Search for the cell housing the specified text and yield its (x, y) center coordinate. 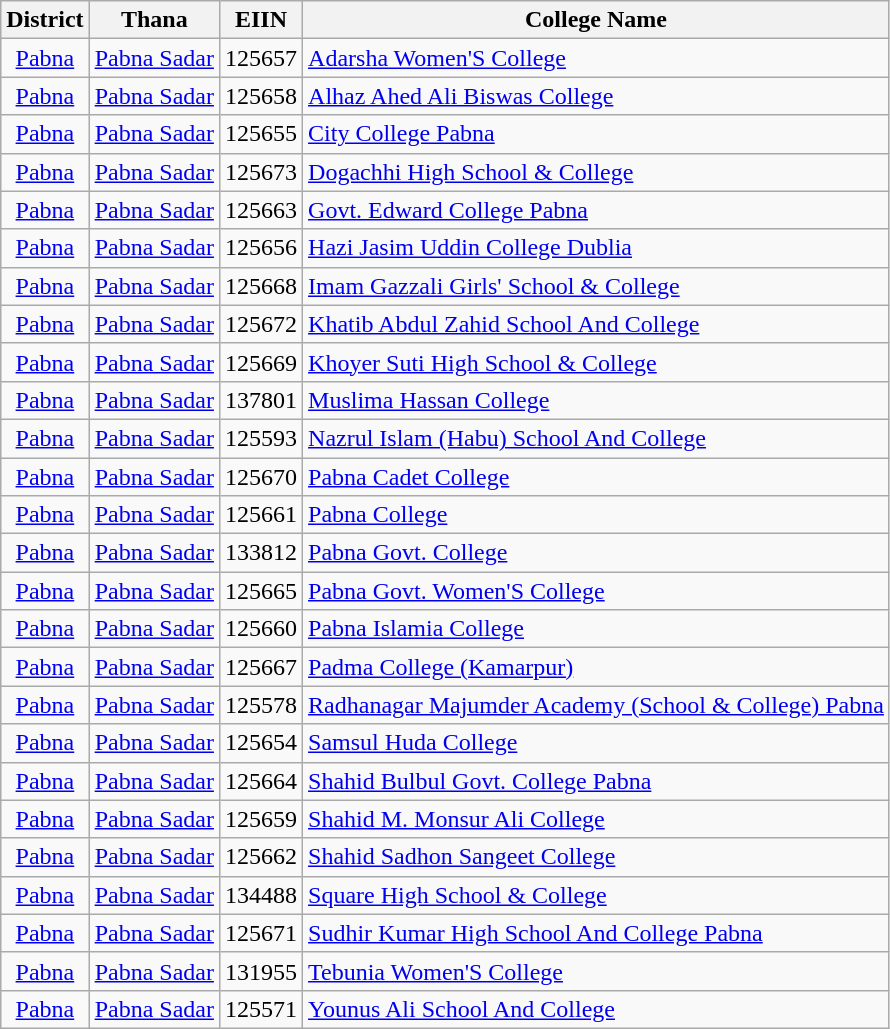
125654 (260, 743)
District (45, 20)
Square High School & College (596, 895)
Pabna Govt. Women'S College (596, 591)
Sudhir Kumar High School And College Pabna (596, 933)
Shahid Sadhon Sangeet College (596, 857)
125593 (260, 438)
Pabna Islamia College (596, 629)
131955 (260, 971)
Muslima Hassan College (596, 400)
Pabna Cadet College (596, 477)
Younus Ali School And College (596, 1009)
125661 (260, 515)
125660 (260, 629)
134488 (260, 895)
Pabna College (596, 515)
125668 (260, 286)
Nazrul Islam (Habu) School And College (596, 438)
125659 (260, 819)
EIIN (260, 20)
125578 (260, 705)
Dogachhi High School & College (596, 172)
125670 (260, 477)
125663 (260, 210)
125571 (260, 1009)
Pabna Govt. College (596, 553)
City College Pabna (596, 134)
Padma College (Kamarpur) (596, 667)
125673 (260, 172)
Hazi Jasim Uddin College Dublia (596, 248)
Radhanagar Majumder Academy (School & College) Pabna (596, 705)
Shahid M. Monsur Ali College (596, 819)
Adarsha Women'S College (596, 58)
Khatib Abdul Zahid School And College (596, 324)
125665 (260, 591)
Alhaz Ahed Ali Biswas College (596, 96)
125672 (260, 324)
125656 (260, 248)
125664 (260, 781)
125662 (260, 857)
125657 (260, 58)
Tebunia Women'S College (596, 971)
125669 (260, 362)
133812 (260, 553)
Shahid Bulbul Govt. College Pabna (596, 781)
College Name (596, 20)
137801 (260, 400)
Samsul Huda College (596, 743)
Thana (154, 20)
125671 (260, 933)
125667 (260, 667)
Khoyer Suti High School & College (596, 362)
Imam Gazzali Girls' School & College (596, 286)
125655 (260, 134)
125658 (260, 96)
Govt. Edward College Pabna (596, 210)
